Determine the [x, y] coordinate at the center of the cell enclosing the given text.  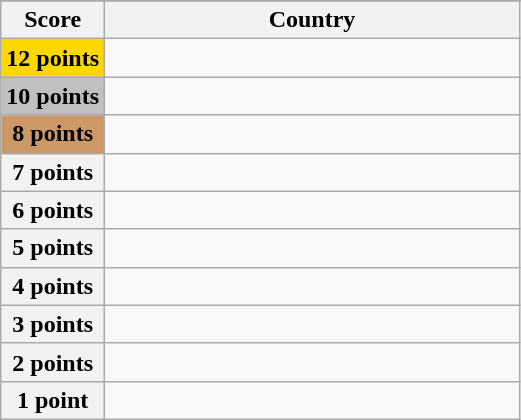
4 points [53, 286]
2 points [53, 362]
6 points [53, 210]
Score [53, 20]
1 point [53, 400]
5 points [53, 248]
10 points [53, 96]
8 points [53, 134]
7 points [53, 172]
Country [312, 20]
12 points [53, 58]
3 points [53, 324]
